Pinpoint the cell where the given text exists, returning its [X, Y] midpoint coordinate. 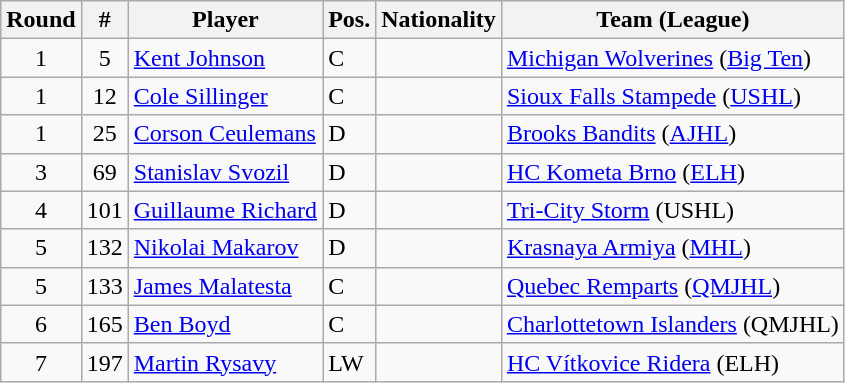
133 [104, 286]
69 [104, 172]
Charlottetown Islanders (QMJHL) [672, 324]
Sioux Falls Stampede (USHL) [672, 96]
Kent Johnson [225, 58]
Player [225, 20]
3 [41, 172]
Brooks Bandits (AJHL) [672, 134]
197 [104, 362]
Tri-City Storm (USHL) [672, 210]
James Malatesta [225, 286]
Nikolai Makarov [225, 248]
Cole Sillinger [225, 96]
HC Vítkovice Ridera (ELH) [672, 362]
Team (League) [672, 20]
6 [41, 324]
Pos. [350, 20]
Stanislav Svozil [225, 172]
165 [104, 324]
Ben Boyd [225, 324]
7 [41, 362]
LW [350, 362]
Guillaume Richard [225, 210]
101 [104, 210]
Nationality [439, 20]
132 [104, 248]
12 [104, 96]
Round [41, 20]
4 [41, 210]
Martin Rysavy [225, 362]
Quebec Remparts (QMJHL) [672, 286]
HC Kometa Brno (ELH) [672, 172]
Michigan Wolverines (Big Ten) [672, 58]
Corson Ceulemans [225, 134]
Krasnaya Armiya (MHL) [672, 248]
# [104, 20]
25 [104, 134]
